From the cell containing the given text, extract its center point as [x, y] coordinate. 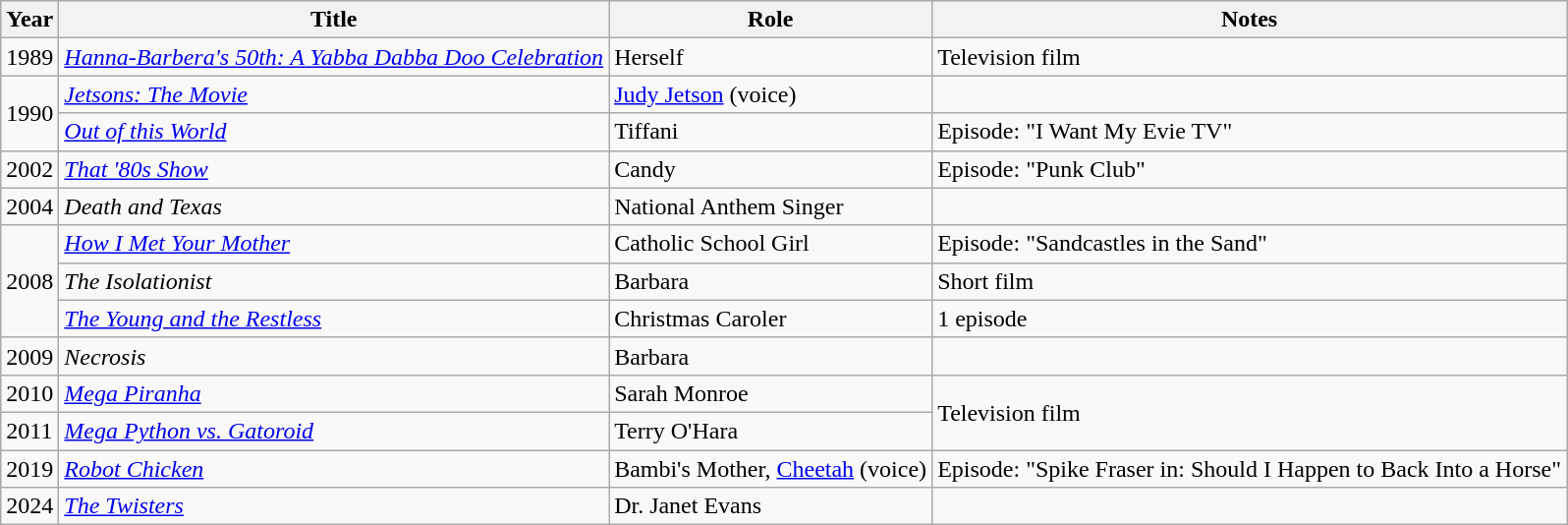
Death and Texas [334, 206]
2009 [29, 356]
Dr. Janet Evans [770, 506]
Year [29, 20]
Short film [1250, 281]
2004 [29, 206]
Bambi's Mother, Cheetah (voice) [770, 469]
2002 [29, 169]
Robot Chicken [334, 469]
Mega Python vs. Gatoroid [334, 431]
Herself [770, 57]
Mega Piranha [334, 393]
Terry O'Hara [770, 431]
National Anthem Singer [770, 206]
How I Met Your Mother [334, 244]
The Twisters [334, 506]
2024 [29, 506]
The Young and the Restless [334, 319]
Episode: "Sandcastles in the Sand" [1250, 244]
2019 [29, 469]
1990 [29, 113]
Christmas Caroler [770, 319]
1989 [29, 57]
Judy Jetson (voice) [770, 94]
That '80s Show [334, 169]
Title [334, 20]
Hanna-Barbera's 50th: A Yabba Dabba Doo Celebration [334, 57]
Episode: "Spike Fraser in: Should I Happen to Back Into a Horse" [1250, 469]
2008 [29, 281]
Episode: "I Want My Evie TV" [1250, 132]
Jetsons: The Movie [334, 94]
Catholic School Girl [770, 244]
Necrosis [334, 356]
2010 [29, 393]
2011 [29, 431]
Role [770, 20]
The Isolationist [334, 281]
1 episode [1250, 319]
Candy [770, 169]
Out of this World [334, 132]
Notes [1250, 20]
Sarah Monroe [770, 393]
Tiffani [770, 132]
Episode: "Punk Club" [1250, 169]
